Find where the given text appears and provide that cell's center as (x, y) coordinate. 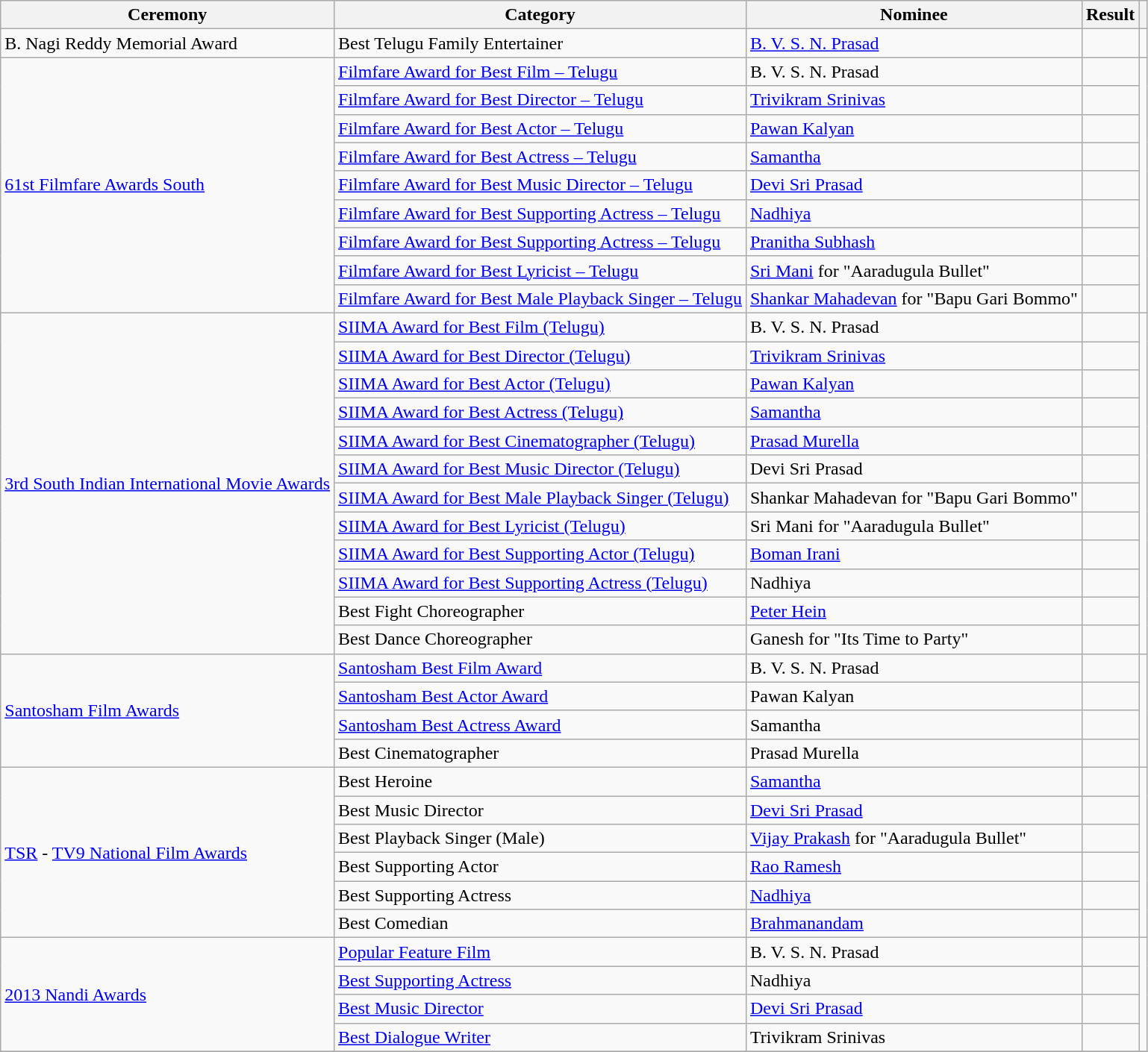
Filmfare Award for Best Director – Telugu (540, 100)
SIIMA Award for Best Cinematographer (Telugu) (540, 441)
Pranitha Subhash (914, 242)
Nominee (914, 15)
SIIMA Award for Best Supporting Actress (Telugu) (540, 583)
Best Playback Singer (Male) (540, 839)
Peter Hein (914, 611)
Santosham Best Film Award (540, 668)
Filmfare Award for Best Film – Telugu (540, 72)
Best Dialogue Writer (540, 1037)
Santosham Best Actor Award (540, 696)
SIIMA Award for Best Supporting Actor (Telugu) (540, 554)
2013 Nandi Awards (167, 995)
SIIMA Award for Best Lyricist (Telugu) (540, 526)
Filmfare Award for Best Lyricist – Telugu (540, 270)
SIIMA Award for Best Film (Telugu) (540, 327)
Best Supporting Actor (540, 867)
Best Comedian (540, 924)
61st Filmfare Awards South (167, 185)
Best Cinematographer (540, 753)
Best Heroine (540, 781)
Rao Ramesh (914, 867)
Filmfare Award for Best Music Director – Telugu (540, 185)
Ganesh for "Its Time to Party" (914, 639)
Best Fight Choreographer (540, 611)
Category (540, 15)
Filmfare Award for Best Actor – Telugu (540, 128)
SIIMA Award for Best Actress (Telugu) (540, 413)
Best Dance Choreographer (540, 639)
Ceremony (167, 15)
SIIMA Award for Best Director (Telugu) (540, 356)
Filmfare Award for Best Actress – Telugu (540, 157)
SIIMA Award for Best Male Playback Singer (Telugu) (540, 498)
Santosham Best Actress Award (540, 724)
Boman Irani (914, 554)
Filmfare Award for Best Male Playback Singer – Telugu (540, 298)
SIIMA Award for Best Actor (Telugu) (540, 384)
Santosham Film Awards (167, 710)
Result (1110, 15)
SIIMA Award for Best Music Director (Telugu) (540, 469)
Popular Feature Film (540, 952)
Brahmanandam (914, 924)
TSR - TV9 National Film Awards (167, 852)
Best Telugu Family Entertainer (540, 43)
3rd South Indian International Movie Awards (167, 483)
B. Nagi Reddy Memorial Award (167, 43)
Vijay Prakash for "Aaradugula Bullet" (914, 839)
